Find where the given text appears and provide that cell's center as [X, Y] coordinate. 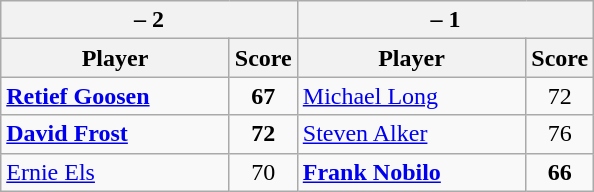
– 1 [446, 20]
Michael Long [412, 96]
Ernie Els [116, 172]
76 [560, 134]
Retief Goosen [116, 96]
– 2 [150, 20]
70 [263, 172]
67 [263, 96]
66 [560, 172]
Steven Alker [412, 134]
David Frost [116, 134]
Frank Nobilo [412, 172]
